Extract the [x, y] coordinate from the center of the cell holding the provided text.  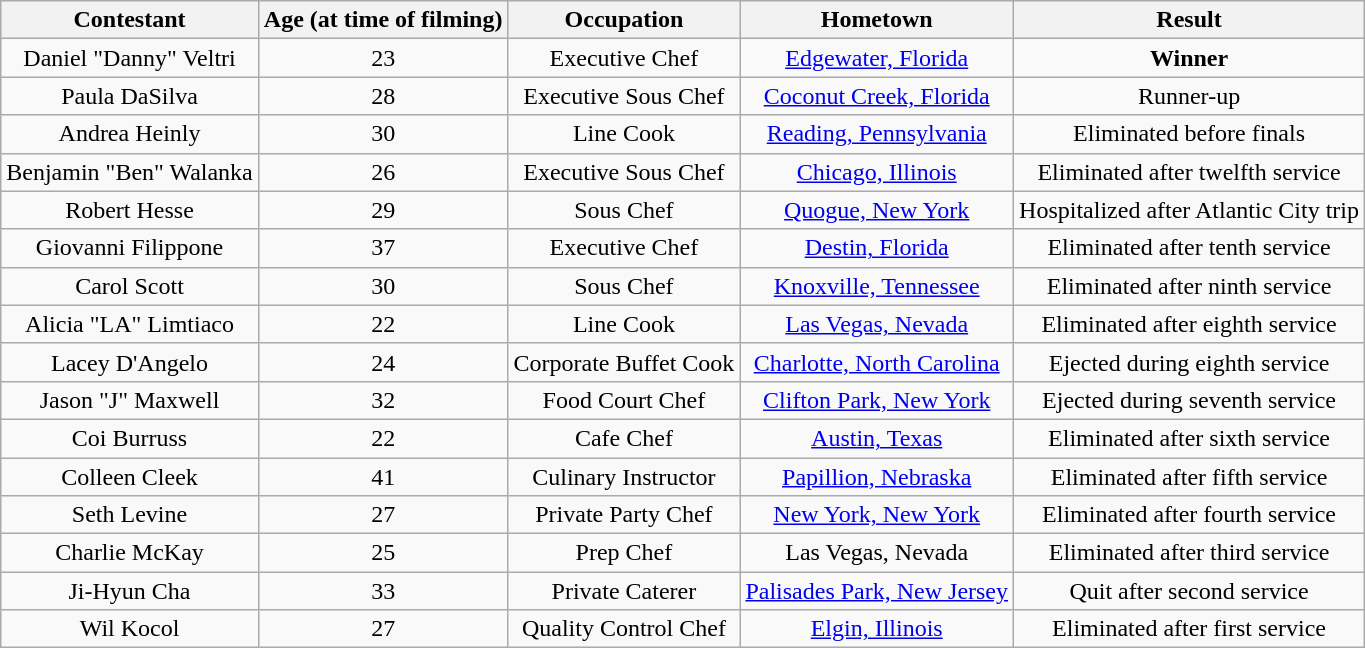
Seth Levine [130, 515]
Eliminated after twelfth service [1190, 172]
Lacey D'Angelo [130, 362]
Eliminated after third service [1190, 553]
Daniel "Danny" Veltri [130, 58]
Reading, Pennsylvania [877, 134]
Giovanni Filippone [130, 248]
Knoxville, Tennessee [877, 286]
Austin, Texas [877, 438]
Winner [1190, 58]
Eliminated after fifth service [1190, 477]
Prep Chef [624, 553]
Quogue, New York [877, 210]
Eliminated after first service [1190, 629]
Ejected during seventh service [1190, 400]
25 [383, 553]
Quality Control Chef [624, 629]
Eliminated after ninth service [1190, 286]
Robert Hesse [130, 210]
23 [383, 58]
Corporate Buffet Cook [624, 362]
Chicago, Illinois [877, 172]
Result [1190, 20]
Carol Scott [130, 286]
Ejected during eighth service [1190, 362]
Hospitalized after Atlantic City trip [1190, 210]
Quit after second service [1190, 591]
Contestant [130, 20]
Coi Burruss [130, 438]
Culinary Instructor [624, 477]
Private Caterer [624, 591]
Eliminated after tenth service [1190, 248]
Andrea Heinly [130, 134]
Paula DaSilva [130, 96]
Wil Kocol [130, 629]
Hometown [877, 20]
26 [383, 172]
Edgewater, Florida [877, 58]
41 [383, 477]
Jason "J" Maxwell [130, 400]
Eliminated after fourth service [1190, 515]
Benjamin "Ben" Walanka [130, 172]
New York, New York [877, 515]
33 [383, 591]
Charlotte, North Carolina [877, 362]
28 [383, 96]
Private Party Chef [624, 515]
Eliminated after eighth service [1190, 324]
Colleen Cleek [130, 477]
Food Court Chef [624, 400]
Age (at time of filming) [383, 20]
Charlie McKay [130, 553]
Eliminated after sixth service [1190, 438]
Cafe Chef [624, 438]
Papillion, Nebraska [877, 477]
24 [383, 362]
Palisades Park, New Jersey [877, 591]
Ji-Hyun Cha [130, 591]
Runner-up [1190, 96]
32 [383, 400]
Occupation [624, 20]
Coconut Creek, Florida [877, 96]
Destin, Florida [877, 248]
Eliminated before finals [1190, 134]
29 [383, 210]
37 [383, 248]
Alicia "LA" Limtiaco [130, 324]
Clifton Park, New York [877, 400]
Elgin, Illinois [877, 629]
